Identify which cell holds the provided text, then report its (X, Y) central coordinate. 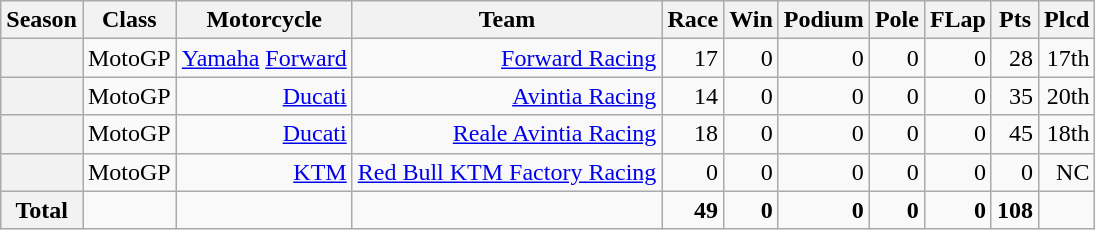
18 (693, 134)
Reale Avintia Racing (507, 134)
20th (1067, 96)
NC (1067, 172)
Total (42, 210)
Yamaha Forward (264, 58)
FLap (958, 20)
Plcd (1067, 20)
49 (693, 210)
Forward Racing (507, 58)
Podium (824, 20)
28 (1014, 58)
17th (1067, 58)
Motorcycle (264, 20)
18th (1067, 134)
17 (693, 58)
Pts (1014, 20)
Win (752, 20)
45 (1014, 134)
Team (507, 20)
Race (693, 20)
108 (1014, 210)
KTM (264, 172)
Avintia Racing (507, 96)
35 (1014, 96)
Pole (896, 20)
Season (42, 20)
14 (693, 96)
Red Bull KTM Factory Racing (507, 172)
Class (129, 20)
